Return the (X, Y) coordinate for the center point of the cell that contains the specified text.  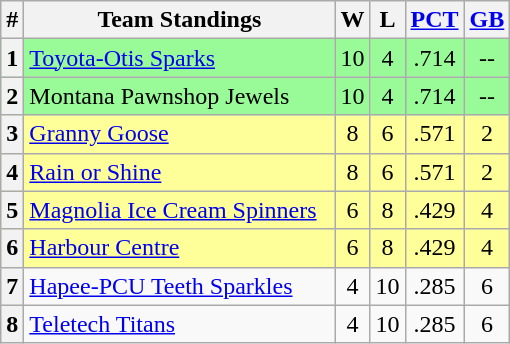
GB (487, 20)
7 (12, 286)
PCT (434, 20)
3 (12, 134)
1 (12, 58)
Montana Pawnshop Jewels (180, 96)
L (388, 20)
Harbour Centre (180, 248)
5 (12, 210)
Granny Goose (180, 134)
# (12, 20)
Hapee-PCU Teeth Sparkles (180, 286)
Toyota-Otis Sparks (180, 58)
Magnolia Ice Cream Spinners (180, 210)
W (352, 20)
Team Standings (180, 20)
Rain or Shine (180, 172)
Teletech Titans (180, 324)
